Find where the given text appears and provide that cell's center as [x, y] coordinate. 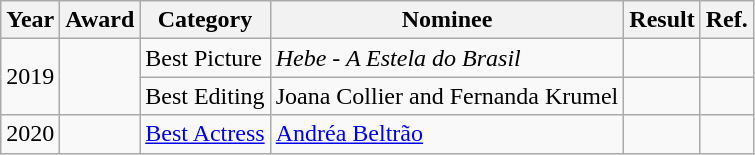
Best Picture [205, 58]
Result [662, 20]
2019 [30, 77]
Award [100, 20]
Andréa Beltrão [447, 134]
Year [30, 20]
Best Actress [205, 134]
Joana Collier and Fernanda Krumel [447, 96]
Best Editing [205, 96]
2020 [30, 134]
Category [205, 20]
Nominee [447, 20]
Ref. [726, 20]
Hebe - A Estela do Brasil [447, 58]
